Identify which cell holds the provided text, then report its [x, y] central coordinate. 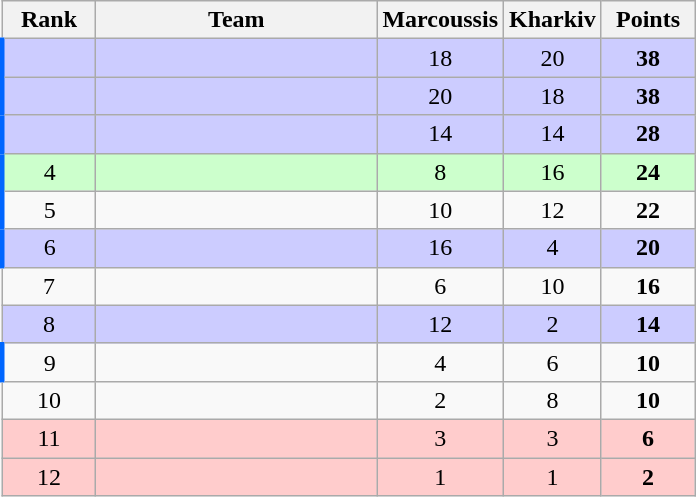
Kharkiv [553, 20]
7 [49, 286]
22 [648, 210]
Rank [49, 20]
28 [648, 134]
Points [648, 20]
5 [49, 210]
24 [648, 172]
Marcoussis [440, 20]
11 [49, 438]
9 [49, 362]
Team [236, 20]
